Search for the cell housing the specified text and yield its [X, Y] center coordinate. 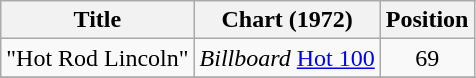
"Hot Rod Lincoln" [98, 58]
Position [427, 20]
Chart (1972) [287, 20]
69 [427, 58]
Title [98, 20]
Billboard Hot 100 [287, 58]
